For the text-containing cell, return its midpoint in [x, y] coordinate format. 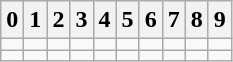
3 [82, 20]
6 [150, 20]
2 [58, 20]
9 [220, 20]
5 [128, 20]
8 [196, 20]
0 [12, 20]
4 [104, 20]
7 [174, 20]
1 [36, 20]
